Capture the cell that displays the provided text and extract its [x, y] central coordinate. 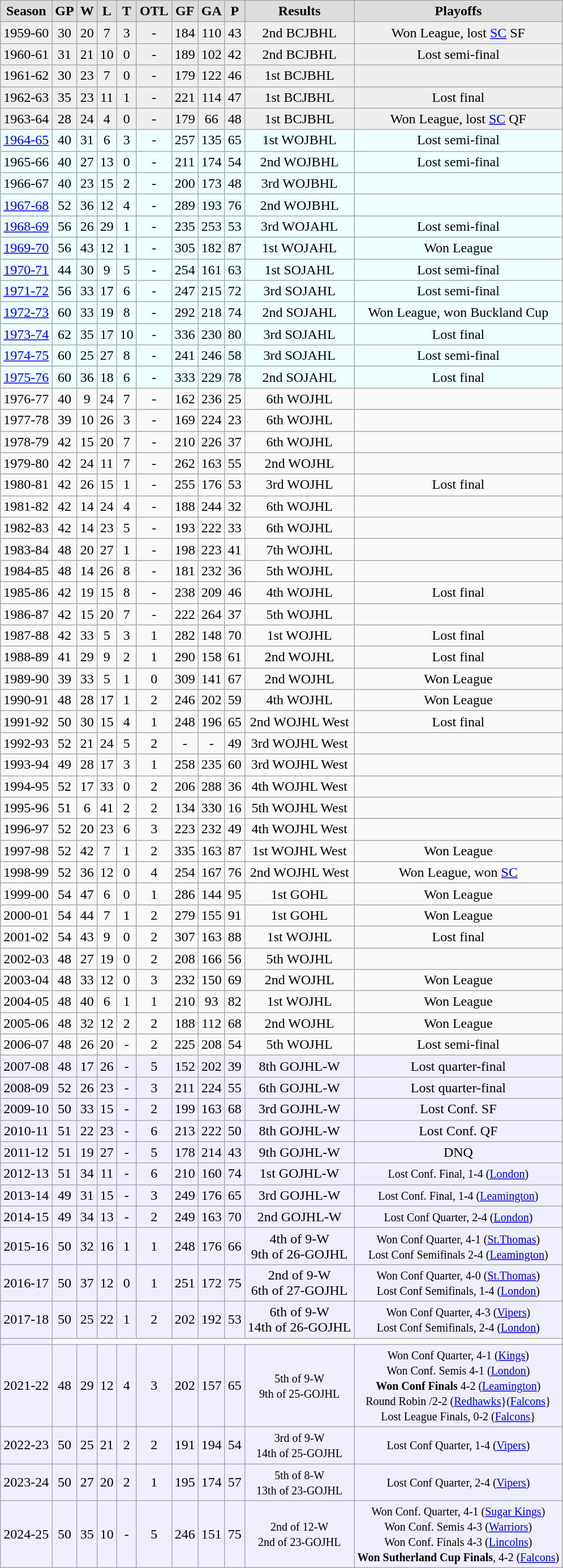
206 [184, 786]
2002-03 [26, 959]
330 [212, 808]
2012-13 [26, 1174]
9th GOJHL-W [299, 1152]
1963-64 [26, 119]
135 [212, 140]
1986-87 [26, 614]
62 [65, 334]
172 [212, 1283]
1960-61 [26, 54]
2000-01 [26, 915]
1987-88 [26, 636]
1965-66 [26, 162]
2015-16 [26, 1246]
215 [212, 291]
1961-62 [26, 76]
191 [184, 1446]
1974-75 [26, 356]
72 [234, 291]
225 [184, 1045]
307 [184, 937]
247 [184, 291]
184 [184, 33]
1988-89 [26, 657]
160 [212, 1174]
286 [184, 894]
Won League, won Buckland Cup [458, 313]
152 [184, 1066]
1966-67 [26, 183]
199 [184, 1109]
57 [234, 1482]
69 [234, 980]
Playoffs [458, 11]
258 [184, 765]
91 [234, 915]
161 [212, 270]
2024-25 [26, 1534]
67 [234, 679]
2022-23 [26, 1446]
2021-22 [26, 1386]
1984-85 [26, 571]
3rd of 9-W14th of 25-GOJHL [299, 1446]
257 [184, 140]
229 [212, 377]
2011-12 [26, 1152]
6th GOJHL-W [299, 1088]
4th of 9-W9th of 26-GOJHL [299, 1246]
6th of 9-W14th of 26-GOJHL [299, 1319]
1998-99 [26, 872]
1968-69 [26, 226]
182 [212, 248]
5th of 8-W13th of 23-GOJHL [299, 1482]
1st WOJBHL [299, 140]
7th WOJHL [299, 549]
2009-10 [26, 1109]
3rd WOJAHL [299, 226]
1978-79 [26, 442]
2007-08 [26, 1066]
Results [299, 11]
58 [234, 356]
Won League, lost SC QF [458, 119]
1st WOJHL West [299, 851]
1970-71 [26, 270]
Lost Conf. QF [458, 1131]
238 [184, 592]
2001-02 [26, 937]
2003-04 [26, 980]
1991-92 [26, 722]
2010-11 [26, 1131]
1997-98 [26, 851]
141 [212, 679]
80 [234, 334]
1981-82 [26, 506]
155 [212, 915]
226 [212, 442]
Lost Conf. SF [458, 1109]
144 [212, 894]
61 [234, 657]
1996-97 [26, 829]
305 [184, 248]
214 [212, 1152]
95 [234, 894]
Lost Conf Quarter, 2-4 (Vipers) [458, 1482]
157 [212, 1386]
88 [234, 937]
1st WOJAHL [299, 248]
2008-09 [26, 1088]
194 [212, 1446]
Won Conf Quarter, 4-3 (Vipers)Lost Conf Semifinals, 2-4 (London) [458, 1319]
148 [212, 636]
1977-78 [26, 420]
333 [184, 377]
196 [212, 722]
262 [184, 463]
122 [212, 76]
1989-90 [26, 679]
1999-00 [26, 894]
Won League, won SC [458, 872]
GA [212, 11]
173 [212, 183]
192 [212, 1319]
2006-07 [26, 1045]
289 [184, 205]
158 [212, 657]
P [234, 11]
L [106, 11]
282 [184, 636]
2nd of 12-W2nd of 23-GOJHL [299, 1534]
Lost Conf Quarter, 1-4 (Vipers) [458, 1446]
1969-70 [26, 248]
2nd of 9-W6th of 27-GOJHL [299, 1283]
335 [184, 851]
W [87, 11]
3rd WOJBHL [299, 183]
230 [212, 334]
221 [184, 97]
102 [212, 54]
255 [184, 485]
213 [184, 1131]
2004-05 [26, 1002]
1971-72 [26, 291]
1959-60 [26, 33]
1995-96 [26, 808]
1985-86 [26, 592]
Won Conf. Quarter, 4-1 (Sugar Kings)Won Conf. Semis 4-3 (Warriors)Won Conf. Finals 4-3 (Lincolns)Won Sutherland Cup Finals, 4-2 (Falcons) [458, 1534]
292 [184, 313]
1993-94 [26, 765]
178 [184, 1152]
3rd WOJHL [299, 485]
1967-68 [26, 205]
110 [212, 33]
Lost Conf. Final, 1-4 (London) [458, 1174]
1992-93 [26, 743]
1976-77 [26, 399]
1994-95 [26, 786]
236 [212, 399]
1964-65 [26, 140]
181 [184, 571]
5th WOJHL West [299, 808]
1979-80 [26, 463]
264 [212, 614]
OTL [154, 11]
251 [184, 1283]
290 [184, 657]
78 [234, 377]
GF [184, 11]
1975-76 [26, 377]
241 [184, 356]
1990-91 [26, 700]
Won Conf Quarter, 4-1 (St.Thomas) Lost Conf Semifinals 2-4 (Leamington) [458, 1246]
2016-17 [26, 1283]
1st GOJHL-W [299, 1174]
166 [212, 959]
218 [212, 313]
151 [212, 1534]
209 [212, 592]
1962-63 [26, 97]
279 [184, 915]
93 [212, 1002]
167 [212, 872]
GP [65, 11]
2013-14 [26, 1195]
253 [212, 226]
1980-81 [26, 485]
288 [212, 786]
82 [234, 1002]
T [127, 11]
1982-83 [26, 528]
18 [106, 377]
134 [184, 808]
2023-24 [26, 1482]
195 [184, 1482]
5th of 9-W9th of 25-GOJHL [299, 1386]
336 [184, 334]
Lost Conf. Final, 1-4 (Leamington) [458, 1195]
59 [234, 700]
169 [184, 420]
162 [184, 399]
309 [184, 679]
189 [184, 54]
2005-06 [26, 1023]
198 [184, 549]
1973-74 [26, 334]
200 [184, 183]
Season [26, 11]
1983-84 [26, 549]
1972-73 [26, 313]
244 [212, 506]
Won League, lost SC SF [458, 33]
Lost Conf Quarter, 2-4 (London) [458, 1217]
114 [212, 97]
2014-15 [26, 1217]
2nd GOJHL-W [299, 1217]
112 [212, 1023]
DNQ [458, 1152]
63 [234, 270]
2017-18 [26, 1319]
150 [212, 980]
1st SOJAHL [299, 270]
Won Conf Quarter, 4-0 (St.Thomas)Lost Conf Semifinals, 1-4 (London) [458, 1283]
